Locate the cell with the specified text and output its [x, y] center coordinate. 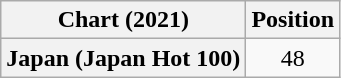
Japan (Japan Hot 100) [124, 58]
48 [293, 58]
Position [293, 20]
Chart (2021) [124, 20]
